Pinpoint the cell where the given text exists, returning its (x, y) midpoint coordinate. 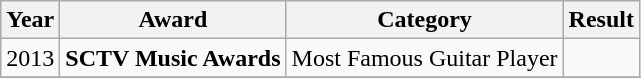
Most Famous Guitar Player (424, 58)
SCTV Music Awards (173, 58)
2013 (30, 58)
Category (424, 20)
Year (30, 20)
Result (601, 20)
Award (173, 20)
